Return the [x, y] coordinate for the center point of the cell that contains the specified text.  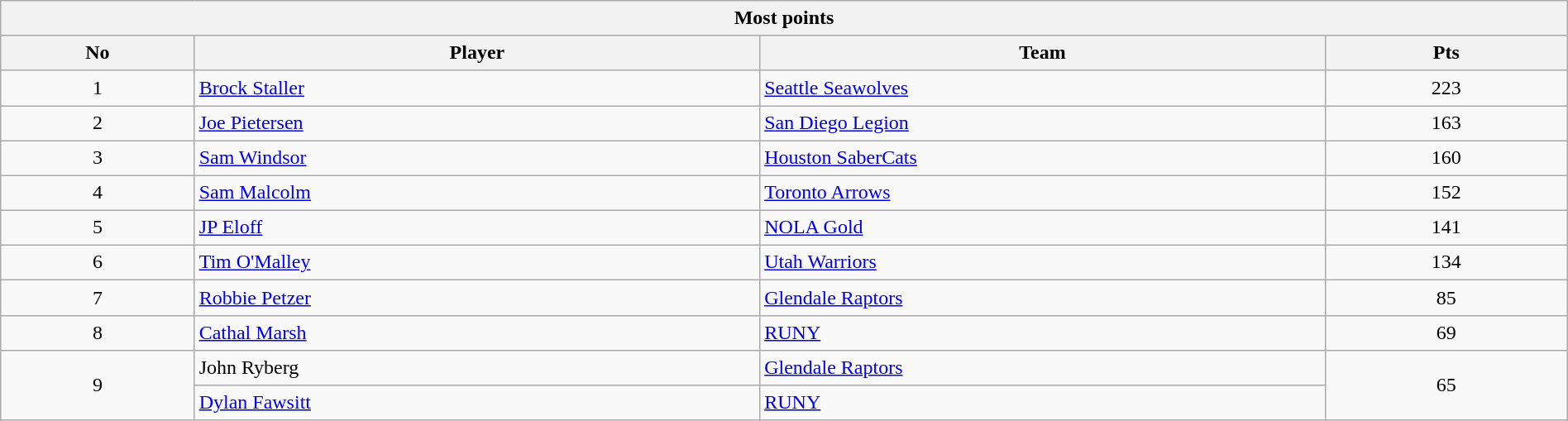
NOLA Gold [1043, 227]
Tim O'Malley [477, 263]
163 [1446, 123]
69 [1446, 332]
141 [1446, 227]
6 [98, 263]
9 [98, 385]
Utah Warriors [1043, 263]
223 [1446, 88]
Sam Malcolm [477, 193]
Pts [1446, 53]
152 [1446, 193]
Sam Windsor [477, 158]
1 [98, 88]
5 [98, 227]
Seattle Seawolves [1043, 88]
John Ryberg [477, 367]
Toronto Arrows [1043, 193]
65 [1446, 385]
Joe Pietersen [477, 123]
Player [477, 53]
4 [98, 193]
3 [98, 158]
Team [1043, 53]
Cathal Marsh [477, 332]
Dylan Fawsitt [477, 403]
2 [98, 123]
Houston SaberCats [1043, 158]
No [98, 53]
Most points [784, 18]
8 [98, 332]
JP Eloff [477, 227]
Brock Staller [477, 88]
Robbie Petzer [477, 298]
7 [98, 298]
134 [1446, 263]
160 [1446, 158]
San Diego Legion [1043, 123]
85 [1446, 298]
